For the text-containing cell, return its midpoint in (x, y) coordinate format. 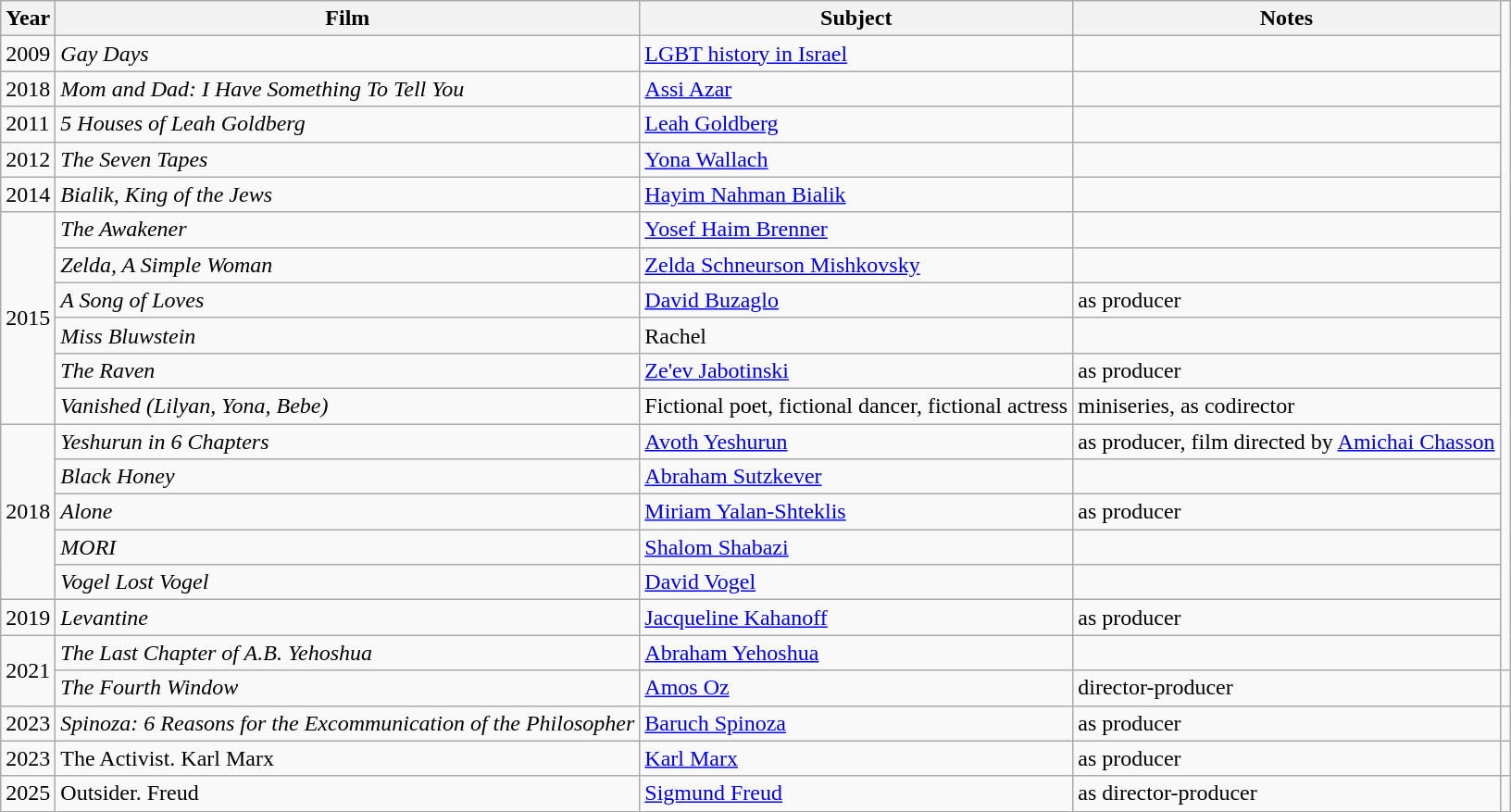
Baruch Spinoza (856, 723)
The Fourth Window (348, 688)
David Buzaglo (856, 300)
Leah Goldberg (856, 124)
Outsider. Freud (348, 793)
Sigmund Freud (856, 793)
Abraham Sutzkever (856, 477)
Alone (348, 512)
miniseries, as codirector (1287, 406)
5 Houses of Leah Goldberg (348, 124)
Notes (1287, 19)
Zelda Schneurson Mishkovsky (856, 265)
2025 (28, 793)
Fictional poet, fictional dancer, fictional actress (856, 406)
A Song of Loves (348, 300)
Amos Oz (856, 688)
Yona Wallach (856, 159)
Ze'ev Jabotinski (856, 370)
Gay Days (348, 54)
David Vogel (856, 582)
Black Honey (348, 477)
Karl Marx (856, 758)
as director-producer (1287, 793)
The Last Chapter of A.B. Yehoshua (348, 653)
Rachel (856, 335)
LGBT history in Israel (856, 54)
MORI (348, 547)
2015 (28, 318)
2019 (28, 618)
The Activist. Karl Marx (348, 758)
Abraham Yehoshua (856, 653)
2012 (28, 159)
2014 (28, 194)
The Seven Tapes (348, 159)
director-producer (1287, 688)
Miss Bluwstein (348, 335)
Zelda, A Simple Woman (348, 265)
Shalom Shabazi (856, 547)
2011 (28, 124)
Spinoza: 6 Reasons for the Excommunication of the Philosopher (348, 723)
as producer, film directed by Amichai Chasson (1287, 442)
Yeshurun in 6 Chapters (348, 442)
The Raven (348, 370)
2009 (28, 54)
Vogel Lost Vogel (348, 582)
Hayim Nahman Bialik (856, 194)
Film (348, 19)
Jacqueline Kahanoff (856, 618)
Subject (856, 19)
Yosef Haim Brenner (856, 230)
2021 (28, 670)
Levantine (348, 618)
Vanished (Lilyan, Yona, Bebe) (348, 406)
The Awakener (348, 230)
Bialik, King of the Jews (348, 194)
Avoth Yeshurun (856, 442)
Miriam Yalan-Shteklis (856, 512)
Assi Azar (856, 89)
Year (28, 19)
Mom and Dad: I Have Something To Tell You (348, 89)
